Output the (x, y) coordinate of the center of the cell containing the given text.  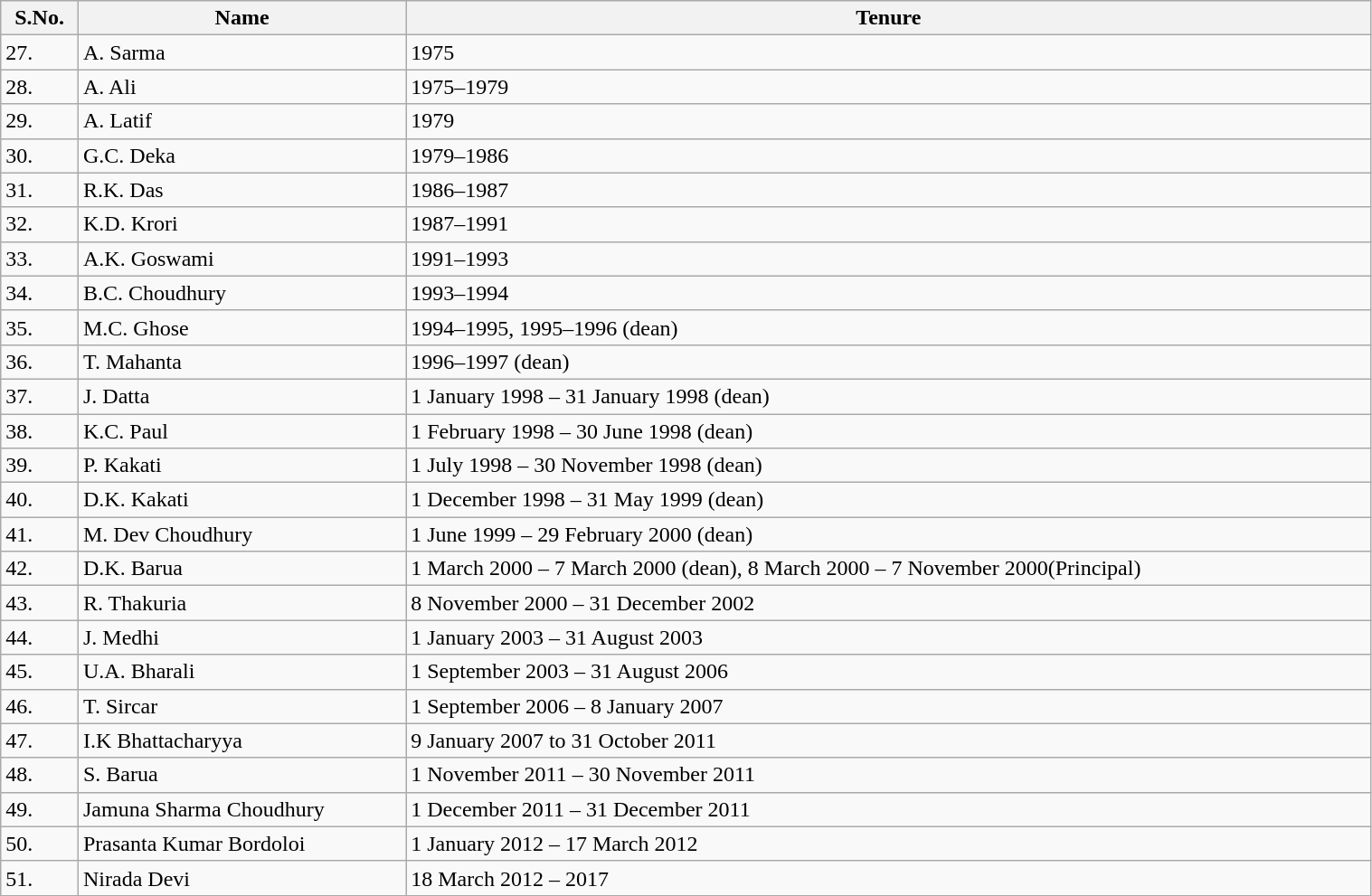
18 March 2012 – 2017 (888, 878)
35. (40, 327)
R.K. Das (241, 190)
1987–1991 (888, 224)
40. (40, 500)
T. Sircar (241, 706)
M. Dev Choudhury (241, 534)
30. (40, 156)
38. (40, 431)
1986–1987 (888, 190)
37. (40, 396)
1 September 2006 – 8 January 2007 (888, 706)
36. (40, 362)
33. (40, 259)
1975 (888, 52)
1 September 2003 – 31 August 2006 (888, 672)
51. (40, 878)
1991–1993 (888, 259)
M.C. Ghose (241, 327)
A.K. Goswami (241, 259)
R. Thakuria (241, 603)
A. Ali (241, 87)
27. (40, 52)
28. (40, 87)
D.K. Barua (241, 569)
1994–1995, 1995–1996 (dean) (888, 327)
K.C. Paul (241, 431)
32. (40, 224)
1975–1979 (888, 87)
Jamuna Sharma Choudhury (241, 809)
1 January 2003 – 31 August 2003 (888, 637)
A. Sarma (241, 52)
44. (40, 637)
K.D. Krori (241, 224)
1 November 2011 – 30 November 2011 (888, 775)
1 January 2012 – 17 March 2012 (888, 844)
49. (40, 809)
J. Medhi (241, 637)
48. (40, 775)
S.No. (40, 18)
Name (241, 18)
1996–1997 (dean) (888, 362)
U.A. Bharali (241, 672)
42. (40, 569)
D.K. Kakati (241, 500)
1 December 2011 – 31 December 2011 (888, 809)
Prasanta Kumar Bordoloi (241, 844)
1979–1986 (888, 156)
1 March 2000 – 7 March 2000 (dean), 8 March 2000 – 7 November 2000(Principal) (888, 569)
43. (40, 603)
34. (40, 293)
47. (40, 740)
1979 (888, 121)
29. (40, 121)
1 July 1998 – 30 November 1998 (dean) (888, 466)
P. Kakati (241, 466)
39. (40, 466)
50. (40, 844)
1 December 1998 – 31 May 1999 (dean) (888, 500)
45. (40, 672)
31. (40, 190)
S. Barua (241, 775)
G.C. Deka (241, 156)
1 February 1998 – 30 June 1998 (dean) (888, 431)
8 November 2000 – 31 December 2002 (888, 603)
1 January 1998 – 31 January 1998 (dean) (888, 396)
I.K Bhattacharyya (241, 740)
Nirada Devi (241, 878)
B.C. Choudhury (241, 293)
J. Datta (241, 396)
41. (40, 534)
1993–1994 (888, 293)
46. (40, 706)
A. Latif (241, 121)
9 January 2007 to 31 October 2011 (888, 740)
1 June 1999 – 29 February 2000 (dean) (888, 534)
Tenure (888, 18)
T. Mahanta (241, 362)
